Search for the cell housing the specified text and yield its [x, y] center coordinate. 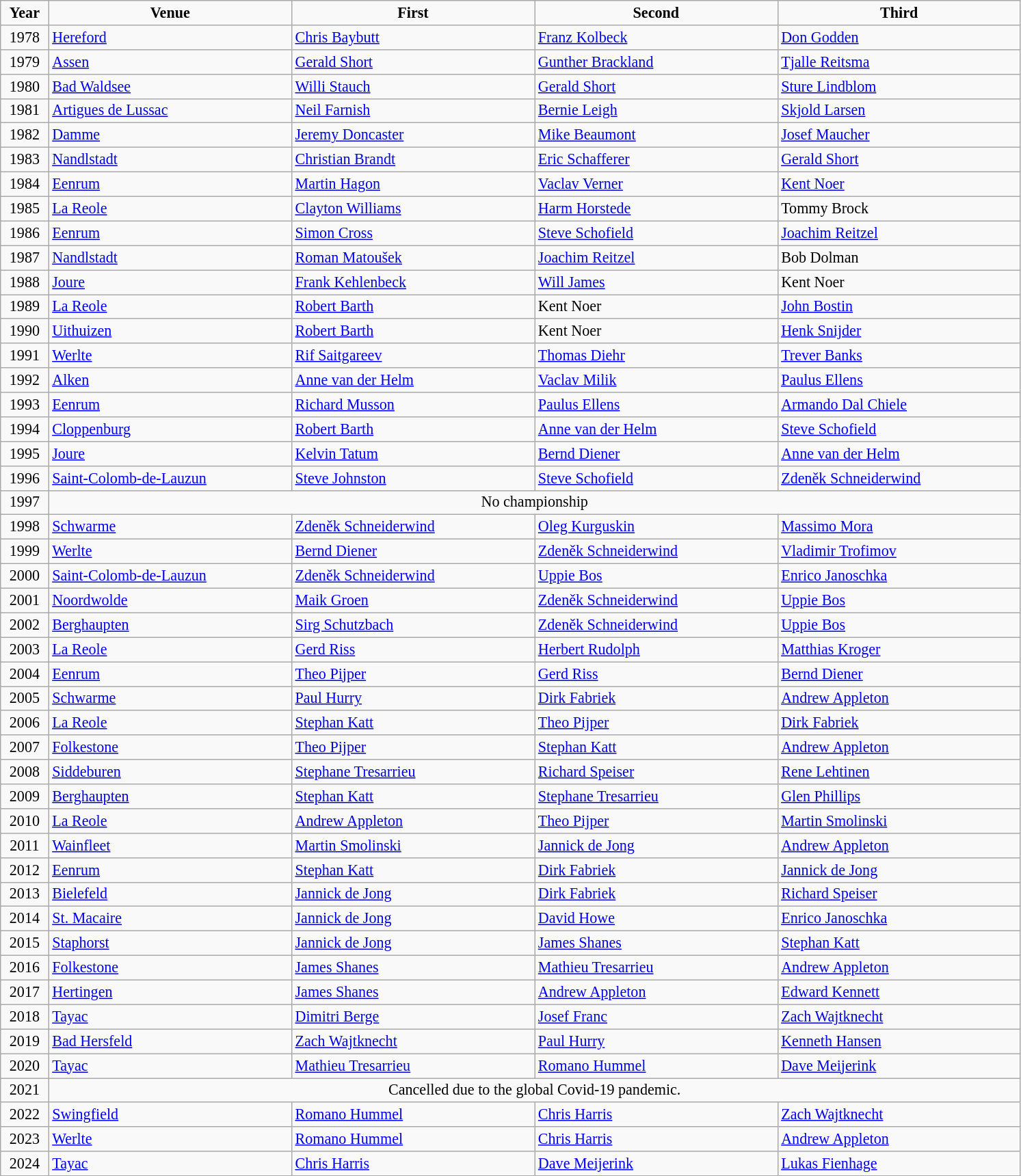
No championship [535, 503]
2021 [25, 1090]
David Howe [657, 919]
Maik Groen [413, 600]
Venue [170, 12]
Damme [170, 135]
1983 [25, 159]
Bielefeld [170, 894]
1985 [25, 209]
Richard Musson [413, 404]
Don Godden [899, 37]
Vladimir Trofimov [899, 551]
Staphorst [170, 943]
1999 [25, 551]
Wainfleet [170, 845]
2020 [25, 1065]
Steve Johnston [413, 478]
1997 [25, 503]
Assen [170, 62]
Cloppenburg [170, 429]
2002 [25, 625]
Josef Maucher [899, 135]
Sirg Schutzbach [413, 625]
Sture Lindblom [899, 86]
1984 [25, 184]
2024 [25, 1164]
Lukas Fienhage [899, 1164]
Alken [170, 380]
2016 [25, 967]
1980 [25, 86]
Mike Beaumont [657, 135]
Herbert Rudolph [657, 650]
1982 [25, 135]
Rene Lehtinen [899, 772]
Will James [657, 282]
2009 [25, 796]
2018 [25, 1017]
2011 [25, 845]
Christian Brandt [413, 159]
Noordwolde [170, 600]
2015 [25, 943]
Kenneth Hansen [899, 1041]
Tjalle Reitsma [899, 62]
2004 [25, 673]
2019 [25, 1041]
Trever Banks [899, 356]
Thomas Diehr [657, 356]
2017 [25, 992]
Bernie Leigh [657, 111]
Matthias Kroger [899, 650]
1989 [25, 306]
1978 [25, 37]
Massimo Mora [899, 527]
Neil Farnish [413, 111]
Hereford [170, 37]
2000 [25, 576]
1993 [25, 404]
Vaclav Milik [657, 380]
2022 [25, 1114]
1990 [25, 331]
1994 [25, 429]
Edward Kennett [899, 992]
1992 [25, 380]
Skjold Larsen [899, 111]
Gunther Brackland [657, 62]
Second [657, 12]
2001 [25, 600]
1981 [25, 111]
Clayton Williams [413, 209]
Bad Hersfeld [170, 1041]
1987 [25, 258]
Cancelled due to the global Covid-19 pandemic. [535, 1090]
Rif Saitgareev [413, 356]
John Bostin [899, 306]
Artigues de Lussac [170, 111]
1979 [25, 62]
Harm Horstede [657, 209]
2006 [25, 723]
Siddeburen [170, 772]
Franz Kolbeck [657, 37]
1986 [25, 233]
Hertingen [170, 992]
Martin Hagon [413, 184]
1998 [25, 527]
Henk Snijder [899, 331]
1991 [25, 356]
2007 [25, 747]
2023 [25, 1139]
Armando Dal Chiele [899, 404]
2010 [25, 820]
1988 [25, 282]
Year [25, 12]
St. Macaire [170, 919]
Dimitri Berge [413, 1017]
Simon Cross [413, 233]
Willi Stauch [413, 86]
Vaclav Verner [657, 184]
2014 [25, 919]
2013 [25, 894]
Tommy Brock [899, 209]
Jeremy Doncaster [413, 135]
Josef Franc [657, 1017]
Swingfield [170, 1114]
Oleg Kurguskin [657, 527]
Uithuizen [170, 331]
First [413, 12]
Bad Waldsee [170, 86]
Glen Phillips [899, 796]
1995 [25, 453]
2012 [25, 870]
2003 [25, 650]
Roman Matoušek [413, 258]
Frank Kehlenbeck [413, 282]
Third [899, 12]
Chris Baybutt [413, 37]
2008 [25, 772]
Kelvin Tatum [413, 453]
Eric Schafferer [657, 159]
Bob Dolman [899, 258]
2005 [25, 698]
1996 [25, 478]
